For the text-containing cell, return its midpoint in [x, y] coordinate format. 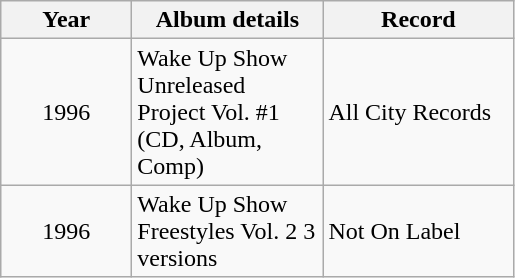
Album details [228, 20]
Not On Label [418, 231]
All City Records [418, 112]
Record [418, 20]
Wake Up Show Unreleased Project Vol. #1 (CD, Album, Comp) [228, 112]
Wake Up Show Freestyles Vol. 2 3 versions [228, 231]
Year [66, 20]
